Extract the [X, Y] coordinate from the center of the cell holding the provided text.  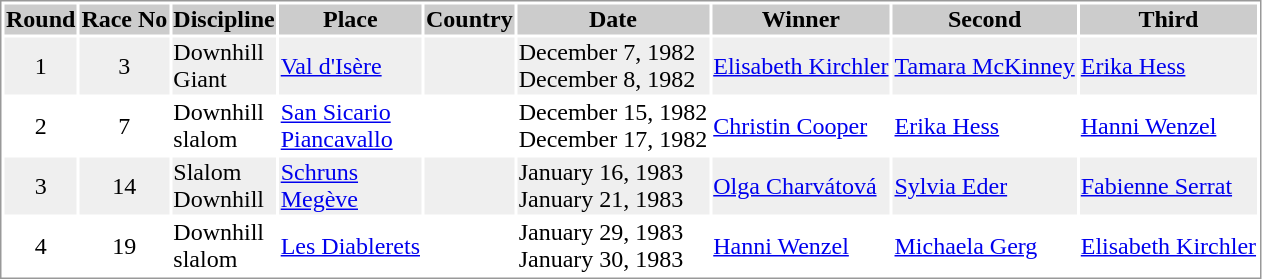
December 7, 1982December 8, 1982 [613, 66]
Place [350, 19]
Tamara McKinney [984, 66]
Race No [124, 19]
Michaela Gerg [984, 246]
January 29, 1983January 30, 1983 [613, 246]
December 15, 1982December 17, 1982 [613, 126]
Fabienne Serrat [1168, 186]
SlalomDownhill [224, 186]
Date [613, 19]
Olga Charvátová [801, 186]
Discipline [224, 19]
January 16, 1983January 21, 1983 [613, 186]
Sylvia Eder [984, 186]
DownhillGiant [224, 66]
14 [124, 186]
Val d'Isère [350, 66]
2 [40, 126]
SchrunsMegève [350, 186]
Les Diablerets [350, 246]
Christin Cooper [801, 126]
Second [984, 19]
Round [40, 19]
19 [124, 246]
San SicarioPiancavallo [350, 126]
4 [40, 246]
Winner [801, 19]
1 [40, 66]
Third [1168, 19]
7 [124, 126]
Country [469, 19]
